Identify which cell holds the provided text, then report its [x, y] central coordinate. 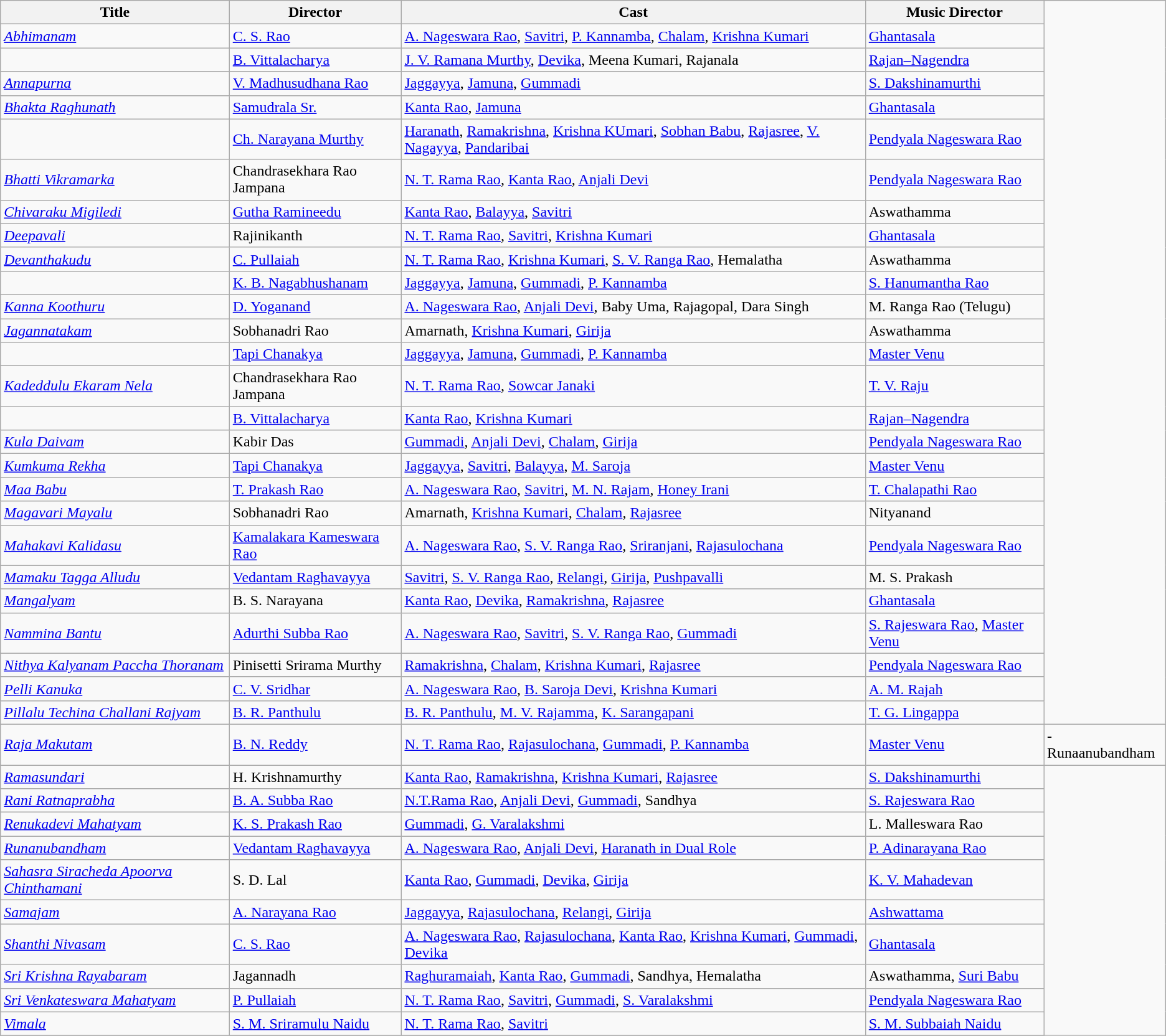
Ashwattama [954, 912]
H. Krishnamurthy [315, 776]
L. Malleswara Rao [954, 824]
Raghuramaiah, Kanta Rao, Gummadi, Sandhya, Hemalatha [633, 976]
A. Nageswara Rao, Anjali Devi, Haranath in Dual Role [633, 848]
K. S. Prakash Rao [315, 824]
Jaggayya, Jamuna, Gummadi [633, 83]
Haranath, Ramakrishna, Krishna KUmari, Sobhan Babu, Rajasree, V. Nagayya, Pandaribai [633, 139]
Mamaku Tagga Alludu [115, 577]
Samajam [115, 912]
P. Pullaiah [315, 1000]
Music Director [954, 12]
Rani Ratnaprabha [115, 801]
Deepavali [115, 235]
K. B. Nagabhushanam [315, 283]
Kanta Rao, Krishna Kumari [633, 418]
A. Nageswara Rao, Savitri, S. V. Ranga Rao, Gummadi [633, 633]
Kanta Rao, Jamuna [633, 107]
Kadeddulu Ekaram Nela [115, 386]
Nithya Kalyanam Paccha Thoranam [115, 665]
Vimala [115, 1024]
A. Nageswara Rao, S. V. Ranga Rao, Sriranjani, Rajasulochana [633, 545]
C. Pullaiah [315, 259]
Mahakavi Kalidasu [115, 545]
P. Adinarayana Rao [954, 848]
Aswathamma, Suri Babu [954, 976]
Annapurna [115, 83]
Pelli Kanuka [115, 689]
Rajinikanth [315, 235]
T. V. Raju [954, 386]
Adurthi Subba Rao [315, 633]
Jagannatakam [115, 331]
Sri Venkateswara Mahatyam [115, 1000]
Amarnath, Krishna Kumari, Girija [633, 331]
Gutha Ramineedu [315, 212]
M. Ranga Rao (Telugu) [954, 306]
N.T.Rama Rao, Anjali Devi, Gummadi, Sandhya [633, 801]
Director [315, 12]
Cast [633, 12]
N. T. Rama Rao, Savitri, Gummadi, S. Varalakshmi [633, 1000]
Devanthakudu [115, 259]
- Runaanubandham [1105, 745]
N. T. Rama Rao, Kanta Rao, Anjali Devi [633, 179]
M. S. Prakash [954, 577]
N. T. Rama Rao, Savitri, Krishna Kumari [633, 235]
Kanta Rao, Gummadi, Devika, Girija [633, 880]
B. R. Panthulu, M. V. Rajamma, K. Sarangapani [633, 712]
T. Chalapathi Rao [954, 489]
Jaggayya, Savitri, Balayya, M. Saroja [633, 466]
Mangalyam [115, 601]
A. Nageswara Rao, Rajasulochana, Kanta Rao, Krishna Kumari, Gummadi, Devika [633, 944]
Savitri, S. V. Ranga Rao, Relangi, Girija, Pushpavalli [633, 577]
J. V. Ramana Murthy, Devika, Meena Kumari, Rajanala [633, 60]
N. T. Rama Rao, Rajasulochana, Gummadi, P. Kannamba [633, 745]
Gummadi, G. Varalakshmi [633, 824]
Sri Krishna Rayabaram [115, 976]
Ch. Narayana Murthy [315, 139]
Samudrala Sr. [315, 107]
Pillalu Techina Challani Rajyam [115, 712]
T. Prakash Rao [315, 489]
Maa Babu [115, 489]
Bhakta Raghunath [115, 107]
Magavari Mayalu [115, 513]
N. T. Rama Rao, Sowcar Janaki [633, 386]
Raja Makutam [115, 745]
Renukadevi Mahatyam [115, 824]
Jaggayya, Rajasulochana, Relangi, Girija [633, 912]
S. Rajeswara Rao, Master Venu [954, 633]
Gummadi, Anjali Devi, Chalam, Girija [633, 442]
Kanta Rao, Ramakrishna, Krishna Kumari, Rajasree [633, 776]
S. Hanumantha Rao [954, 283]
C. V. Sridhar [315, 689]
B. A. Subba Rao [315, 801]
Title [115, 12]
S. Rajeswara Rao [954, 801]
A. Nageswara Rao, B. Saroja Devi, Krishna Kumari [633, 689]
Nityanand [954, 513]
Kabir Das [315, 442]
Kanta Rao, Devika, Ramakrishna, Rajasree [633, 601]
A. M. Rajah [954, 689]
B. R. Panthulu [315, 712]
Jagannadh [315, 976]
Nammina Bantu [115, 633]
A. Narayana Rao [315, 912]
S. M. Subbaiah Naidu [954, 1024]
N. T. Rama Rao, Savitri [633, 1024]
Kula Daivam [115, 442]
N. T. Rama Rao, Krishna Kumari, S. V. Ranga Rao, Hemalatha [633, 259]
Amarnath, Krishna Kumari, Chalam, Rajasree [633, 513]
Bhatti Vikramarka [115, 179]
S. D. Lal [315, 880]
V. Madhusudhana Rao [315, 83]
Ramasundari [115, 776]
A. Nageswara Rao, Anjali Devi, Baby Uma, Rajagopal, Dara Singh [633, 306]
Chivaraku Migiledi [115, 212]
Pinisetti Srirama Murthy [315, 665]
Kanna Koothuru [115, 306]
Abhimanam [115, 36]
K. V. Mahadevan [954, 880]
S. M. Sriramulu Naidu [315, 1024]
Kamalakara Kameswara Rao [315, 545]
Kanta Rao, Balayya, Savitri [633, 212]
Shanthi Nivasam [115, 944]
T. G. Lingappa [954, 712]
Kumkuma Rekha [115, 466]
D. Yoganand [315, 306]
B. S. Narayana [315, 601]
Sahasra Siracheda Apoorva Chinthamani [115, 880]
A. Nageswara Rao, Savitri, M. N. Rajam, Honey Irani [633, 489]
A. Nageswara Rao, Savitri, P. Kannamba, Chalam, Krishna Kumari [633, 36]
Runanubandham [115, 848]
Ramakrishna, Chalam, Krishna Kumari, Rajasree [633, 665]
B. N. Reddy [315, 745]
